Locate the cell with the specified text and output its [X, Y] center coordinate. 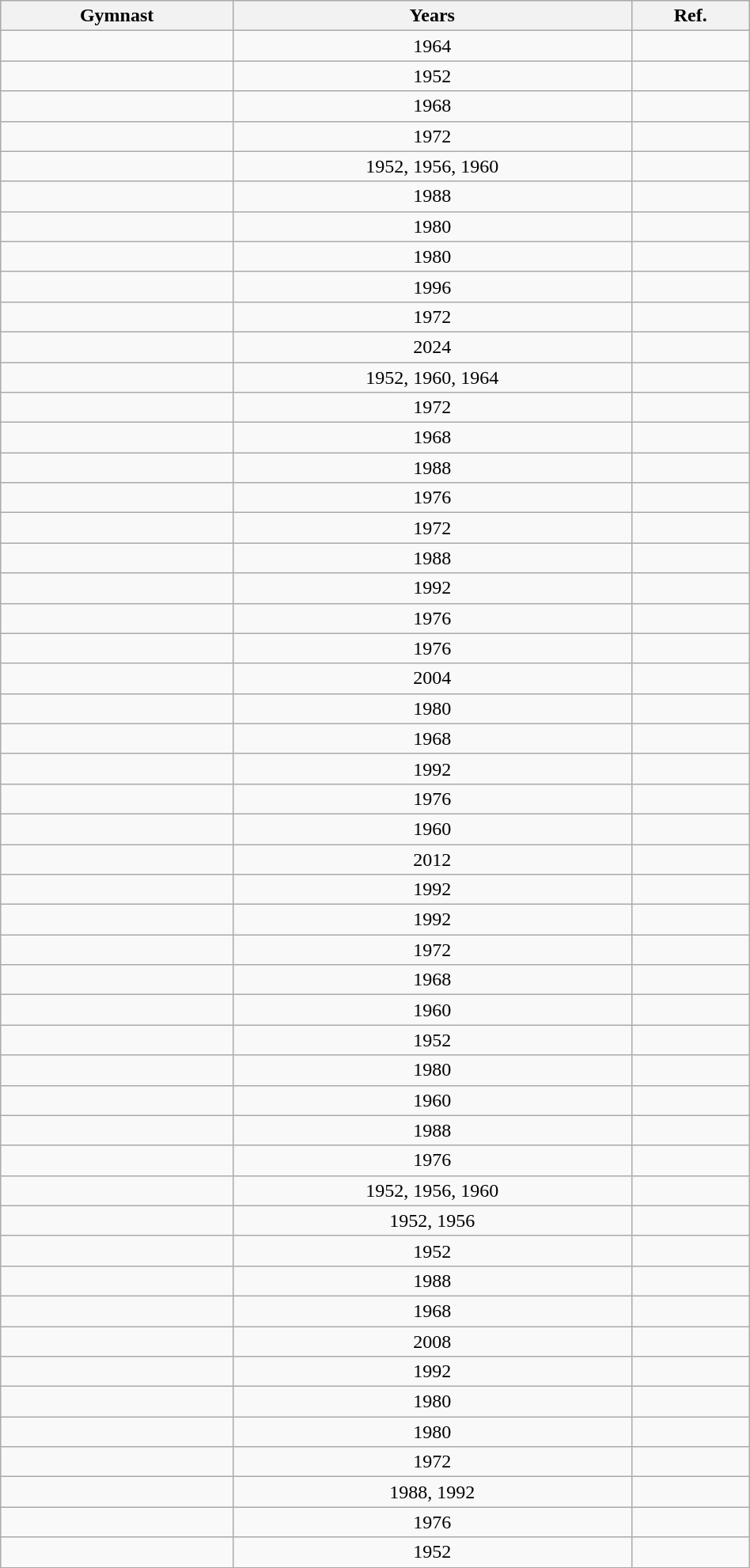
2004 [432, 678]
2012 [432, 859]
Ref. [690, 16]
1996 [432, 287]
Years [432, 16]
Gymnast [117, 16]
2008 [432, 1342]
1952, 1956 [432, 1221]
1988, 1992 [432, 1492]
2024 [432, 347]
1964 [432, 46]
1952, 1960, 1964 [432, 378]
